Output the (x, y) coordinate of the center of the cell containing the given text.  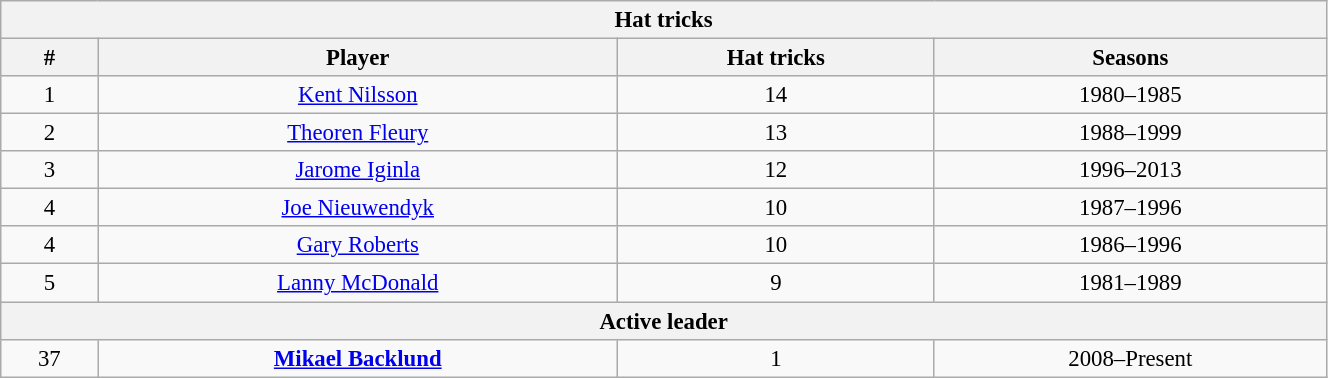
Mikael Backlund (358, 358)
# (50, 58)
9 (776, 283)
Player (358, 58)
2 (50, 133)
2008–Present (1130, 358)
Jarome Iginla (358, 170)
1980–1985 (1130, 95)
1996–2013 (1130, 170)
Gary Roberts (358, 245)
Joe Nieuwendyk (358, 208)
14 (776, 95)
3 (50, 170)
Seasons (1130, 58)
Theoren Fleury (358, 133)
5 (50, 283)
1986–1996 (1130, 245)
13 (776, 133)
1987–1996 (1130, 208)
37 (50, 358)
1988–1999 (1130, 133)
1981–1989 (1130, 283)
Active leader (664, 321)
12 (776, 170)
Lanny McDonald (358, 283)
Kent Nilsson (358, 95)
